Pinpoint the cell where the given text exists, returning its [x, y] midpoint coordinate. 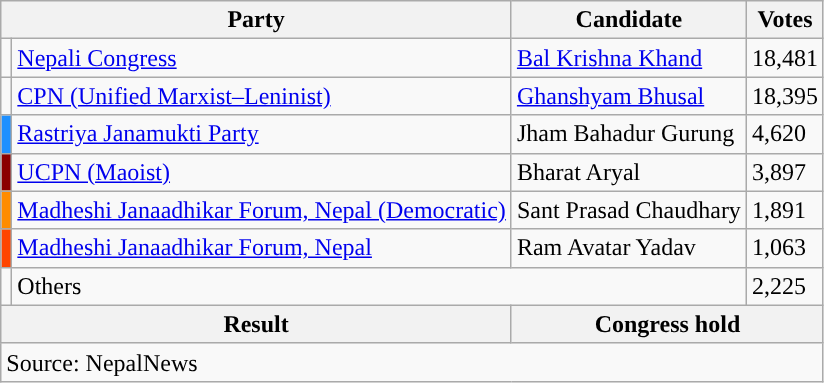
Rastriya Janamukti Party [262, 134]
Sant Prasad Chaudhary [628, 210]
4,620 [784, 134]
1,891 [784, 210]
Source: NepalNews [412, 362]
Others [380, 286]
1,063 [784, 248]
Bal Krishna Khand [628, 58]
18,395 [784, 96]
Congress hold [667, 324]
Ghanshyam Bhusal [628, 96]
Ram Avatar Yadav [628, 248]
UCPN (Maoist) [262, 172]
Nepali Congress [262, 58]
Candidate [628, 20]
18,481 [784, 58]
Result [256, 324]
Jham Bahadur Gurung [628, 134]
Madheshi Janaadhikar Forum, Nepal [262, 248]
3,897 [784, 172]
Bharat Aryal [628, 172]
CPN (Unified Marxist–Leninist) [262, 96]
2,225 [784, 286]
Madheshi Janaadhikar Forum, Nepal (Democratic) [262, 210]
Party [256, 20]
Votes [784, 20]
